Find where the given text appears and provide that cell's center as (X, Y) coordinate. 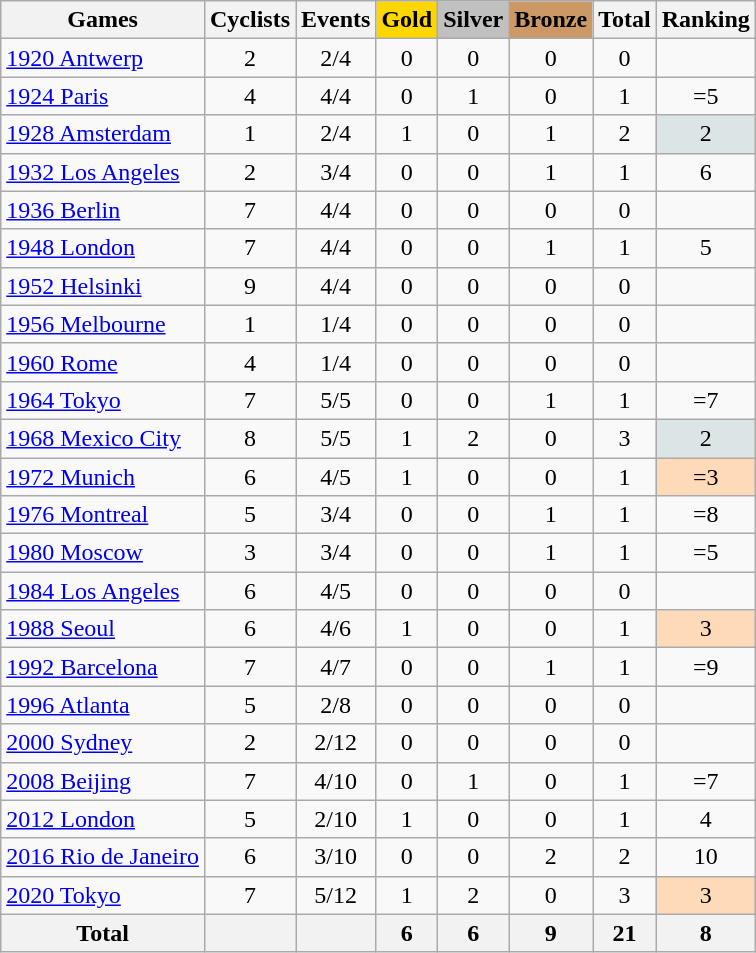
2/12 (336, 743)
2020 Tokyo (103, 895)
2/8 (336, 705)
21 (625, 933)
1960 Rome (103, 362)
1988 Seoul (103, 629)
1924 Paris (103, 96)
1976 Montreal (103, 515)
Gold (407, 20)
1920 Antwerp (103, 58)
2016 Rio de Janeiro (103, 857)
2000 Sydney (103, 743)
4/7 (336, 667)
Cyclists (250, 20)
1972 Munich (103, 477)
3/10 (336, 857)
=3 (706, 477)
Games (103, 20)
=9 (706, 667)
4/6 (336, 629)
Ranking (706, 20)
10 (706, 857)
Silver (474, 20)
Events (336, 20)
=8 (706, 515)
1948 London (103, 248)
1956 Melbourne (103, 324)
1936 Berlin (103, 210)
4/10 (336, 781)
1964 Tokyo (103, 400)
1932 Los Angeles (103, 172)
2/10 (336, 819)
2008 Beijing (103, 781)
1984 Los Angeles (103, 591)
1992 Barcelona (103, 667)
Bronze (551, 20)
1996 Atlanta (103, 705)
1928 Amsterdam (103, 134)
2012 London (103, 819)
1952 Helsinki (103, 286)
5/12 (336, 895)
1980 Moscow (103, 553)
1968 Mexico City (103, 438)
